Identify which cell holds the provided text, then report its (X, Y) central coordinate. 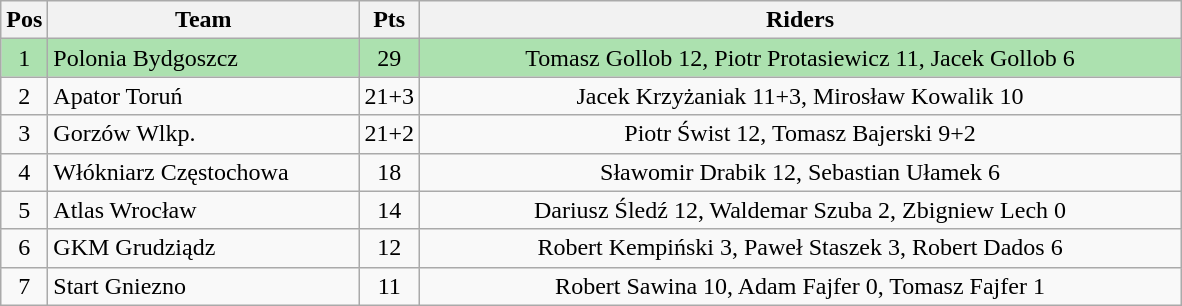
29 (390, 58)
Robert Sawina 10, Adam Fajfer 0, Tomasz Fajfer 1 (800, 286)
Dariusz Śledź 12, Waldemar Szuba 2, Zbigniew Lech 0 (800, 210)
5 (24, 210)
GKM Grudziądz (204, 248)
21+3 (390, 96)
Pts (390, 20)
Gorzów Wlkp. (204, 134)
2 (24, 96)
Polonia Bydgoszcz (204, 58)
Pos (24, 20)
Riders (800, 20)
1 (24, 58)
Piotr Świst 12, Tomasz Bajerski 9+2 (800, 134)
18 (390, 172)
14 (390, 210)
7 (24, 286)
Atlas Wrocław (204, 210)
Włókniarz Częstochowa (204, 172)
3 (24, 134)
6 (24, 248)
Jacek Krzyżaniak 11+3, Mirosław Kowalik 10 (800, 96)
4 (24, 172)
Team (204, 20)
Tomasz Gollob 12, Piotr Protasiewicz 11, Jacek Gollob 6 (800, 58)
Apator Toruń (204, 96)
11 (390, 286)
Robert Kempiński 3, Paweł Staszek 3, Robert Dados 6 (800, 248)
Start Gniezno (204, 286)
12 (390, 248)
Sławomir Drabik 12, Sebastian Ułamek 6 (800, 172)
21+2 (390, 134)
